Return [X, Y] of the center of cell containing provided text 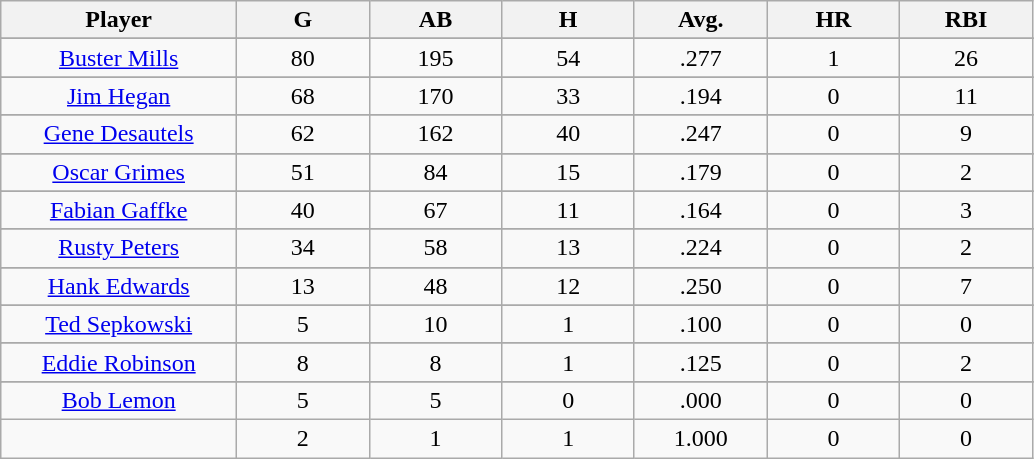
G [304, 20]
Jim Hegan [119, 96]
HR [834, 20]
9 [966, 134]
48 [436, 286]
.179 [700, 172]
80 [304, 58]
15 [568, 172]
Rusty Peters [119, 248]
7 [966, 286]
54 [568, 58]
58 [436, 248]
.125 [700, 362]
170 [436, 96]
Gene Desautels [119, 134]
Avg. [700, 20]
1.000 [700, 438]
26 [966, 58]
Player [119, 20]
RBI [966, 20]
.000 [700, 400]
12 [568, 286]
68 [304, 96]
195 [436, 58]
62 [304, 134]
84 [436, 172]
Ted Sepkowski [119, 324]
3 [966, 210]
Bob Lemon [119, 400]
34 [304, 248]
Hank Edwards [119, 286]
.224 [700, 248]
.194 [700, 96]
33 [568, 96]
AB [436, 20]
H [568, 20]
Eddie Robinson [119, 362]
.250 [700, 286]
.100 [700, 324]
Oscar Grimes [119, 172]
.164 [700, 210]
67 [436, 210]
Fabian Gaffke [119, 210]
51 [304, 172]
.277 [700, 58]
.247 [700, 134]
Buster Mills [119, 58]
10 [436, 324]
162 [436, 134]
